Return the (X, Y) coordinate for the center point of the cell that contains the specified text.  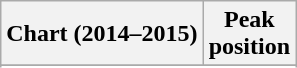
Chart (2014–2015) (102, 34)
Peakposition (249, 34)
